Provide the [X, Y] coordinate of the cell's center where the given text is located.  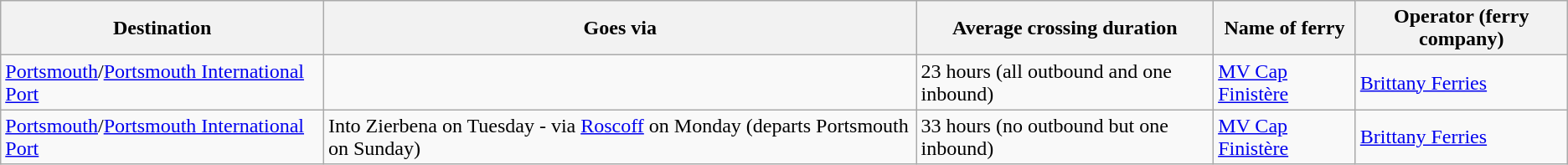
Operator (ferry company) [1461, 28]
Destination [162, 28]
Goes via [620, 28]
Into Zierbena on Tuesday - via Roscoff on Monday (departs Portsmouth on Sunday) [620, 137]
33 hours (no outbound but one inbound) [1065, 137]
Average crossing duration [1065, 28]
23 hours (all outbound and one inbound) [1065, 82]
Name of ferry [1285, 28]
